Provide the [X, Y] coordinate of the cell's center where the given text is located.  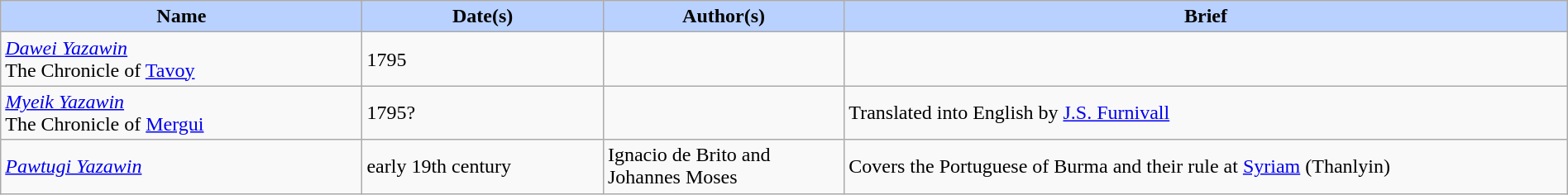
1795? [483, 112]
Dawei Yazawin The Chronicle of Tavoy [182, 59]
Ignacio de Brito and Johannes Moses [723, 167]
Myeik Yazawin The Chronicle of Mergui [182, 112]
1795 [483, 59]
Name [182, 17]
Author(s) [723, 17]
early 19th century [483, 167]
Translated into English by J.S. Furnivall [1206, 112]
Pawtugi Yazawin [182, 167]
Covers the Portuguese of Burma and their rule at Syriam (Thanlyin) [1206, 167]
Date(s) [483, 17]
Brief [1206, 17]
